Detect which cell encompasses the target text, then output its [X, Y] center coordinate. 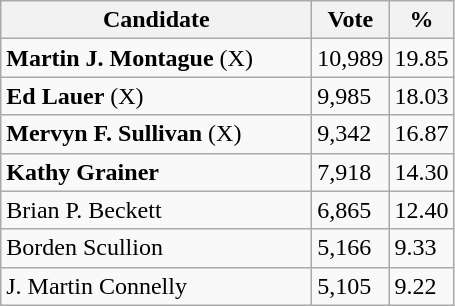
6,865 [350, 210]
19.85 [422, 58]
Kathy Grainer [156, 172]
16.87 [422, 134]
Borden Scullion [156, 248]
14.30 [422, 172]
Brian P. Beckett [156, 210]
Candidate [156, 20]
Ed Lauer (X) [156, 96]
Vote [350, 20]
Mervyn F. Sullivan (X) [156, 134]
9,985 [350, 96]
5,166 [350, 248]
18.03 [422, 96]
10,989 [350, 58]
9,342 [350, 134]
9.33 [422, 248]
Martin J. Montague (X) [156, 58]
% [422, 20]
J. Martin Connelly [156, 286]
5,105 [350, 286]
12.40 [422, 210]
9.22 [422, 286]
7,918 [350, 172]
